Output the [X, Y] coordinate of the center of the cell containing the given text.  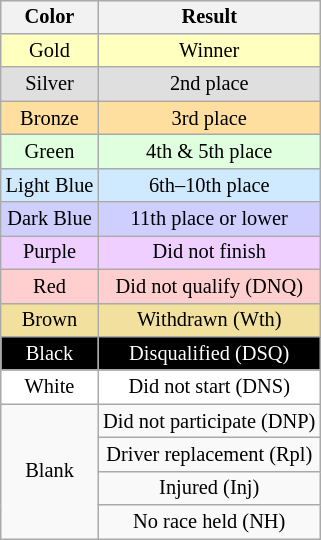
Blank [50, 472]
3rd place [209, 118]
Injured (Inj) [209, 488]
Driver replacement (Rpl) [209, 455]
6th–10th place [209, 185]
Purple [50, 253]
Bronze [50, 118]
2nd place [209, 84]
Dark Blue [50, 219]
Did not finish [209, 253]
Withdrawn (Wth) [209, 320]
Silver [50, 84]
Result [209, 17]
No race held (NH) [209, 522]
Light Blue [50, 185]
Disqualified (DSQ) [209, 354]
Brown [50, 320]
11th place or lower [209, 219]
Did not participate (DNP) [209, 421]
4th & 5th place [209, 152]
White [50, 387]
Gold [50, 51]
Red [50, 286]
Black [50, 354]
Did not qualify (DNQ) [209, 286]
Color [50, 17]
Green [50, 152]
Winner [209, 51]
Did not start (DNS) [209, 387]
